Search for the cell housing the specified text and yield its [x, y] center coordinate. 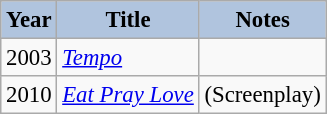
(Screenplay) [262, 95]
Year [29, 20]
2010 [29, 95]
2003 [29, 58]
Title [128, 20]
Tempo [128, 58]
Eat Pray Love [128, 95]
Notes [262, 20]
